Return (x, y) of the center of cell containing provided text 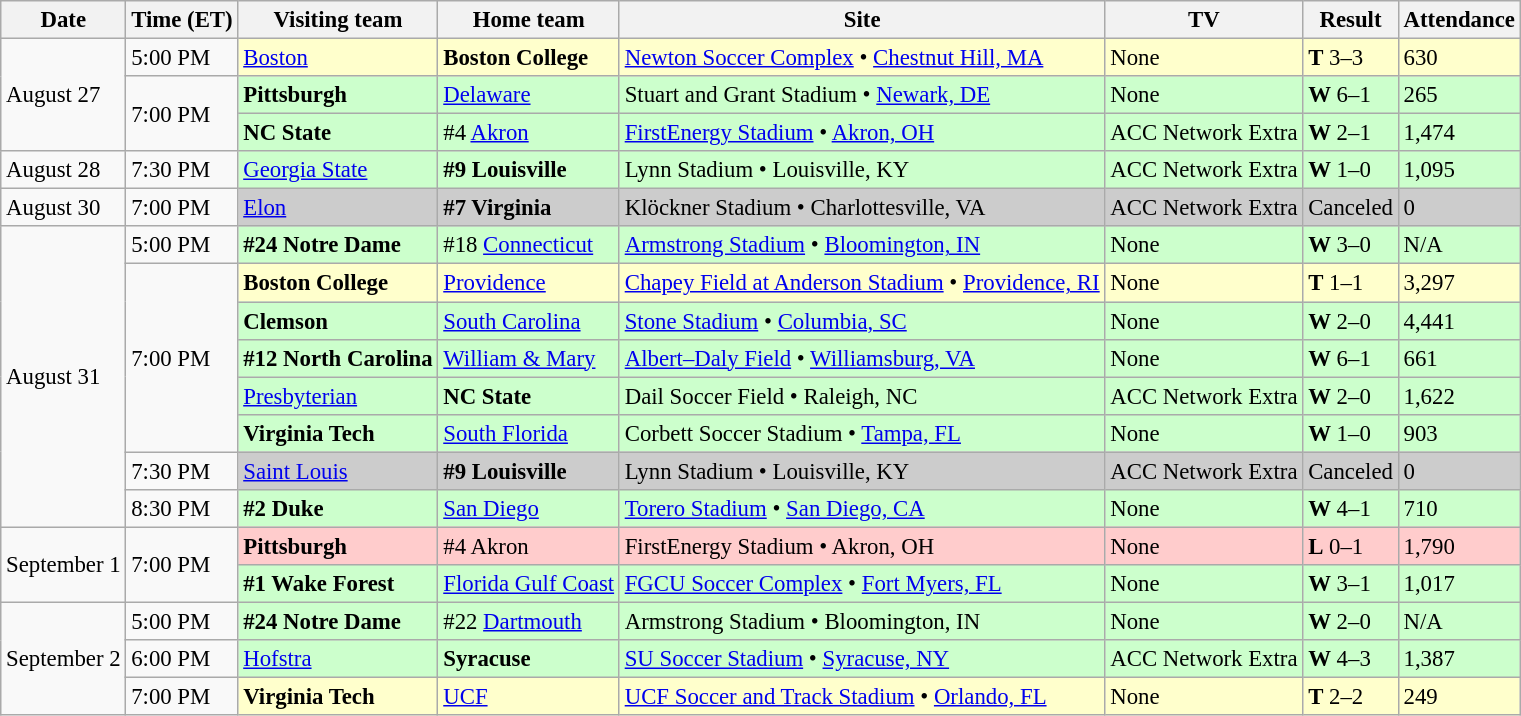
630 (1459, 58)
Florida Gulf Coast (528, 584)
4,441 (1459, 321)
SU Soccer Stadium • Syracuse, NY (862, 659)
Chapey Field at Anderson Stadium • Providence, RI (862, 283)
Newton Soccer Complex • Chestnut Hill, MA (862, 58)
Georgia State (338, 170)
#12 North Carolina (338, 358)
Albert–Daly Field • Williamsburg, VA (862, 358)
Visiting team (338, 20)
September 1 (64, 564)
W 4–3 (1350, 659)
Delaware (528, 95)
T 2–2 (1350, 697)
Clemson (338, 321)
#18 Connecticut (528, 245)
South Carolina (528, 321)
Time (ET) (182, 20)
August 27 (64, 96)
W 3–0 (1350, 245)
1,017 (1459, 584)
Torero Stadium • San Diego, CA (862, 509)
265 (1459, 95)
September 2 (64, 658)
Attendance (1459, 20)
San Diego (528, 509)
T 1–1 (1350, 283)
Home team (528, 20)
3,297 (1459, 283)
August 30 (64, 208)
FGCU Soccer Complex • Fort Myers, FL (862, 584)
710 (1459, 509)
Stuart and Grant Stadium • Newark, DE (862, 95)
Boston (338, 58)
W 3–1 (1350, 584)
South Florida (528, 433)
L 0–1 (1350, 546)
Dail Soccer Field • Raleigh, NC (862, 396)
Klöckner Stadium • Charlottesville, VA (862, 208)
Result (1350, 20)
August 28 (64, 170)
Providence (528, 283)
8:30 PM (182, 509)
1,387 (1459, 659)
#22 Dartmouth (528, 621)
#1 Wake Forest (338, 584)
903 (1459, 433)
Date (64, 20)
UCF Soccer and Track Stadium • Orlando, FL (862, 697)
Elon (338, 208)
Site (862, 20)
TV (1204, 20)
1,474 (1459, 133)
Corbett Soccer Stadium • Tampa, FL (862, 433)
Presbyterian (338, 396)
1,095 (1459, 170)
T 3–3 (1350, 58)
Hofstra (338, 659)
1,622 (1459, 396)
6:00 PM (182, 659)
661 (1459, 358)
Saint Louis (338, 471)
W 4–1 (1350, 509)
UCF (528, 697)
Stone Stadium • Columbia, SC (862, 321)
1,790 (1459, 546)
#2 Duke (338, 509)
#7 Virginia (528, 208)
249 (1459, 697)
August 31 (64, 376)
William & Mary (528, 358)
W 2–1 (1350, 133)
Syracuse (528, 659)
